Locate the cell with the specified text and output its (x, y) center coordinate. 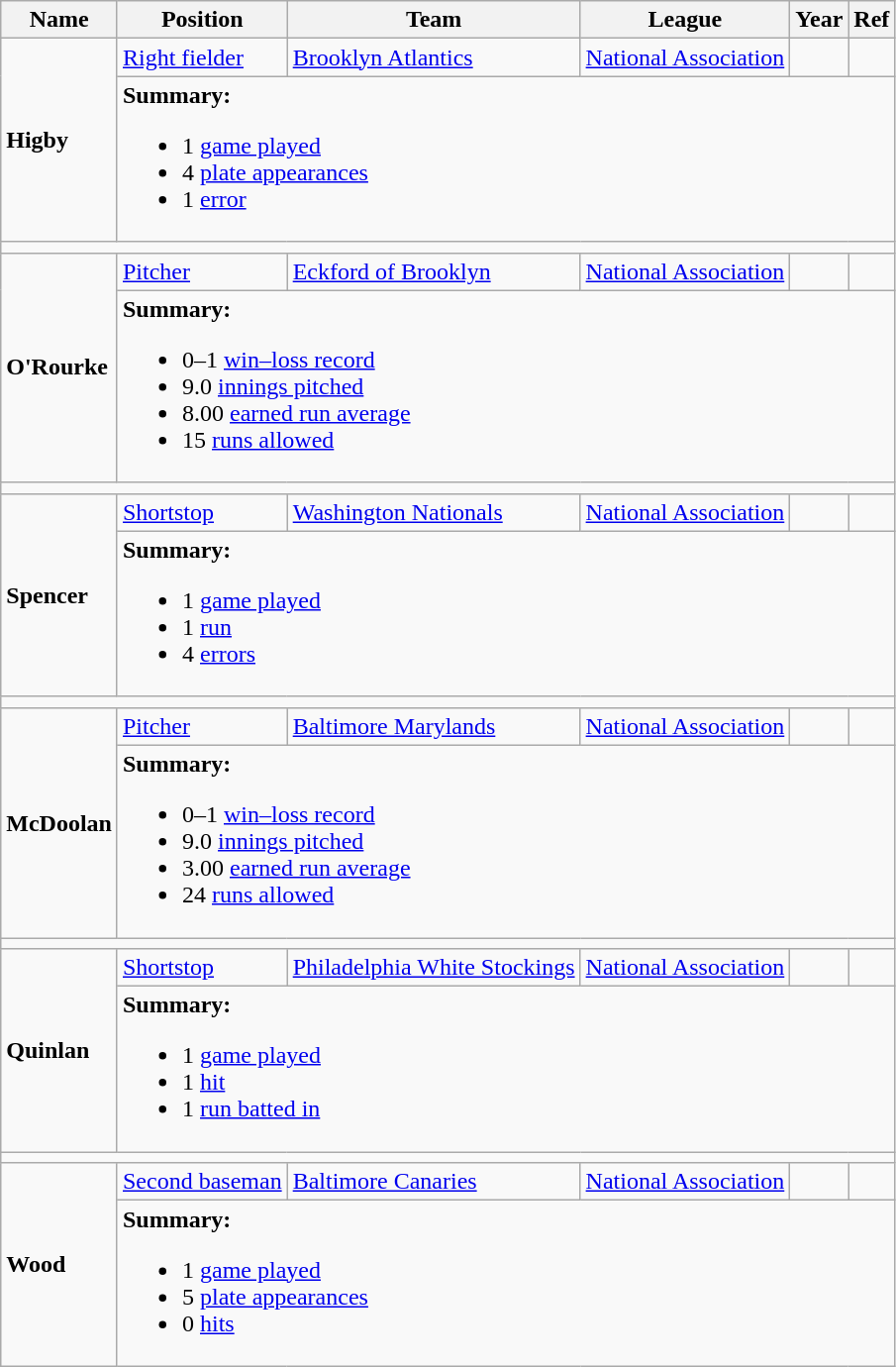
Summary:1 game played1 run4 errors (505, 614)
League (685, 20)
Higby (59, 141)
Baltimore Canaries (434, 1182)
Brooklyn Atlantics (434, 57)
Wood (59, 1264)
Position (202, 20)
Quinlan (59, 1050)
O'Rourke (59, 368)
Name (59, 20)
Ref (871, 20)
Eckford of Brooklyn (434, 271)
Washington Nationals (434, 512)
Summary:0–1 win–loss record9.0 innings pitched8.00 earned run average15 runs allowed (505, 386)
Year (820, 20)
Spencer (59, 594)
Second baseman (202, 1182)
Summary:1 game played4 plate appearances1 error (505, 158)
McDoolan (59, 822)
Summary:0–1 win–loss record9.0 innings pitched3.00 earned run average24 runs allowed (505, 841)
Baltimore Marylands (434, 726)
Summary:1 game played5 plate appearances0 hits (505, 1284)
Right fielder (202, 57)
Philadelphia White Stockings (434, 968)
Team (434, 20)
Summary:1 game played1 hit1 run batted in (505, 1070)
